Locate the cell with the specified text and output its (X, Y) center coordinate. 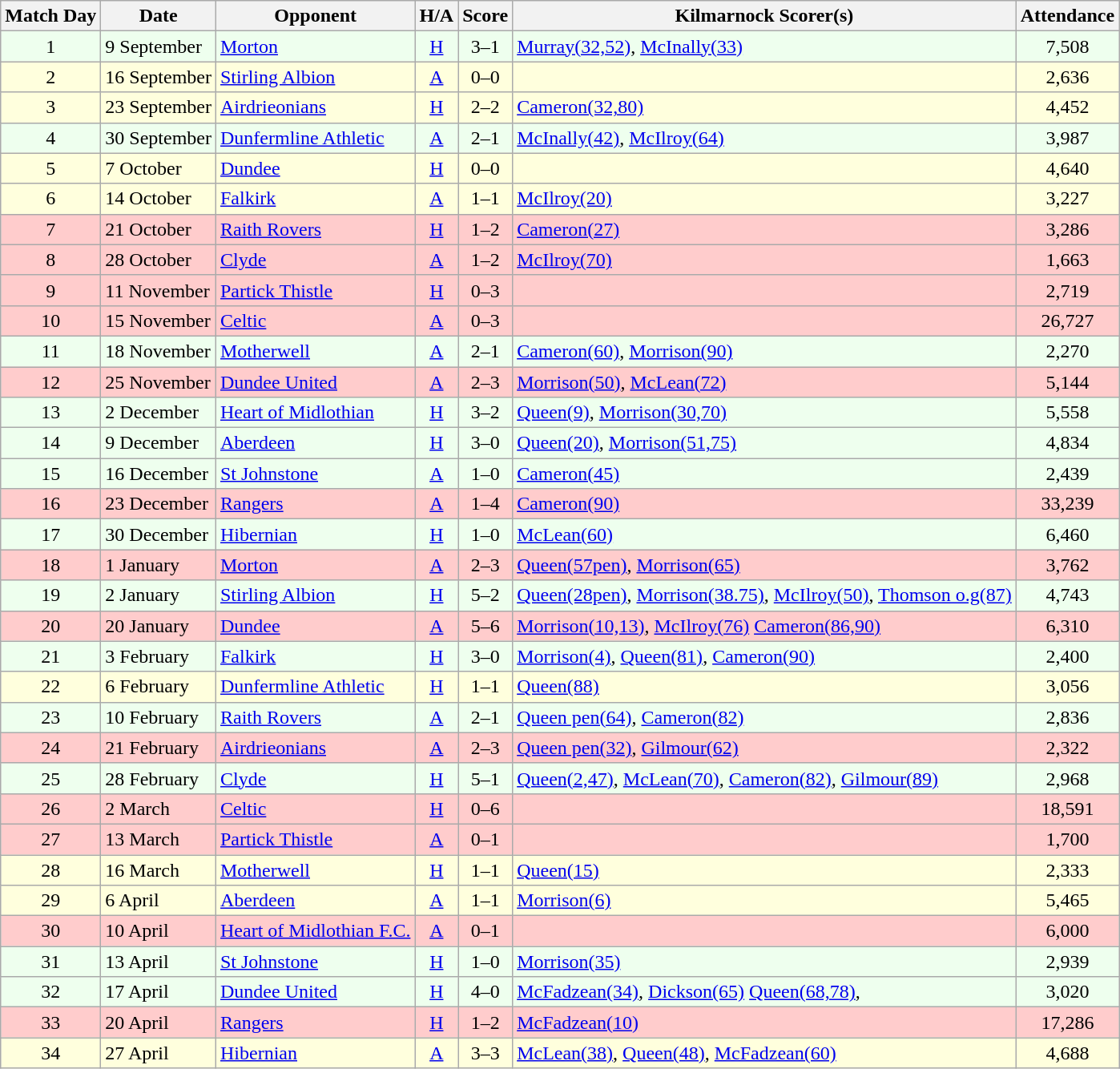
5 (51, 168)
McFadzean(34), Dickson(65) Queen(68,78), (764, 992)
15 (51, 474)
21 October (159, 229)
23 December (159, 504)
5,558 (1067, 413)
2,439 (1067, 474)
18,591 (1067, 809)
28 (51, 869)
4,452 (1067, 107)
20 January (159, 626)
19 (51, 595)
Morrison(10,13), McIlroy(76) Cameron(86,90) (764, 626)
22 (51, 687)
8 (51, 260)
Murray(32,52), McInally(33) (764, 46)
1–4 (485, 504)
McFadzean(10) (764, 1023)
Cameron(90) (764, 504)
27 April (159, 1053)
13 March (159, 839)
28 October (159, 260)
5,144 (1067, 382)
2,719 (1067, 290)
5,465 (1067, 901)
34 (51, 1053)
29 (51, 901)
Kilmarnock Scorer(s) (764, 16)
33 (51, 1023)
2,836 (1067, 717)
4–0 (485, 992)
7 October (159, 168)
13 (51, 413)
2,636 (1067, 77)
Queen(9), Morrison(30,70) (764, 413)
6 April (159, 901)
31 (51, 962)
Heart of Midlothian (315, 413)
10 (51, 321)
Attendance (1067, 16)
16 March (159, 869)
16 September (159, 77)
3–2 (485, 413)
30 September (159, 138)
Queen(2,47), McLean(70), Cameron(82), Gilmour(89) (764, 778)
Queen(20), Morrison(51,75) (764, 443)
6,460 (1067, 534)
9 December (159, 443)
32 (51, 992)
25 (51, 778)
2,333 (1067, 869)
2 (51, 77)
1 (51, 46)
2,939 (1067, 962)
6,000 (1067, 931)
McIlroy(20) (764, 199)
Morrison(50), McLean(72) (764, 382)
2,400 (1067, 656)
1,700 (1067, 839)
2,322 (1067, 748)
0–6 (485, 809)
3–3 (485, 1053)
14 (51, 443)
16 (51, 504)
17 (51, 534)
Date (159, 16)
6 (51, 199)
Match Day (51, 16)
28 February (159, 778)
23 September (159, 107)
Queen(57pen), Morrison(65) (764, 565)
Cameron(27) (764, 229)
Score (485, 16)
3 February (159, 656)
1 January (159, 565)
15 November (159, 321)
18 (51, 565)
3–1 (485, 46)
7 (51, 229)
9 (51, 290)
30 December (159, 534)
33,239 (1067, 504)
2 March (159, 809)
4,743 (1067, 595)
Queen(28pen), Morrison(38.75), McIlroy(50), Thomson o.g(87) (764, 595)
18 November (159, 351)
Opponent (315, 16)
13 April (159, 962)
3,020 (1067, 992)
6,310 (1067, 626)
14 October (159, 199)
3,056 (1067, 687)
2,968 (1067, 778)
9 September (159, 46)
Heart of Midlothian F.C. (315, 931)
17 April (159, 992)
10 February (159, 717)
McIlroy(70) (764, 260)
3,227 (1067, 199)
16 December (159, 474)
Morrison(35) (764, 962)
17,286 (1067, 1023)
23 (51, 717)
20 April (159, 1023)
24 (51, 748)
2 December (159, 413)
3,762 (1067, 565)
2,270 (1067, 351)
Cameron(32,80) (764, 107)
McLean(38), Queen(48), McFadzean(60) (764, 1053)
Queen pen(32), Gilmour(62) (764, 748)
4,834 (1067, 443)
3 (51, 107)
H/A (437, 16)
21 February (159, 748)
11 (51, 351)
Cameron(45) (764, 474)
6 February (159, 687)
11 November (159, 290)
Cameron(60), Morrison(90) (764, 351)
7,508 (1067, 46)
4,640 (1067, 168)
25 November (159, 382)
3,286 (1067, 229)
McLean(60) (764, 534)
5–1 (485, 778)
10 April (159, 931)
21 (51, 656)
Queen pen(64), Cameron(82) (764, 717)
4,688 (1067, 1053)
12 (51, 382)
27 (51, 839)
McInally(42), McIlroy(64) (764, 138)
Morrison(4), Queen(81), Cameron(90) (764, 656)
1,663 (1067, 260)
4 (51, 138)
26,727 (1067, 321)
Queen(15) (764, 869)
5–6 (485, 626)
2–2 (485, 107)
Queen(88) (764, 687)
3,987 (1067, 138)
Morrison(6) (764, 901)
5–2 (485, 595)
26 (51, 809)
2 January (159, 595)
20 (51, 626)
30 (51, 931)
